Provide the [X, Y] coordinate of the cell's center where the given text is located.  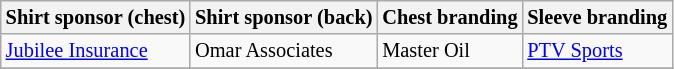
Jubilee Insurance [96, 51]
Chest branding [450, 17]
Sleeve branding [597, 17]
Omar Associates [284, 51]
Shirt sponsor (chest) [96, 17]
PTV Sports [597, 51]
Shirt sponsor (back) [284, 17]
Master Oil [450, 51]
